Return [X, Y] of the center of cell containing provided text 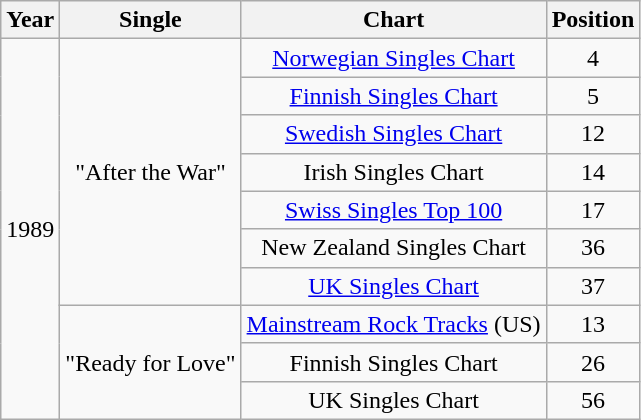
Irish Singles Chart [394, 172]
26 [593, 362]
56 [593, 400]
Single [150, 20]
"Ready for Love" [150, 362]
17 [593, 210]
Year [30, 20]
Swedish Singles Chart [394, 134]
37 [593, 286]
Swiss Singles Top 100 [394, 210]
4 [593, 58]
"After the War" [150, 172]
Norwegian Singles Chart [394, 58]
1989 [30, 230]
12 [593, 134]
New Zealand Singles Chart [394, 248]
36 [593, 248]
14 [593, 172]
Position [593, 20]
Chart [394, 20]
13 [593, 324]
Mainstream Rock Tracks (US) [394, 324]
5 [593, 96]
